For the text-containing cell, return its midpoint in (X, Y) coordinate format. 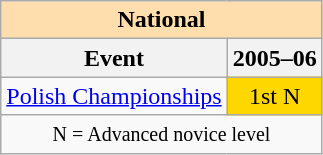
2005–06 (274, 58)
Polish Championships (114, 96)
N = Advanced novice level (162, 134)
Event (114, 58)
1st N (274, 96)
National (162, 20)
